Output the (X, Y) coordinate of the center of the cell containing the given text.  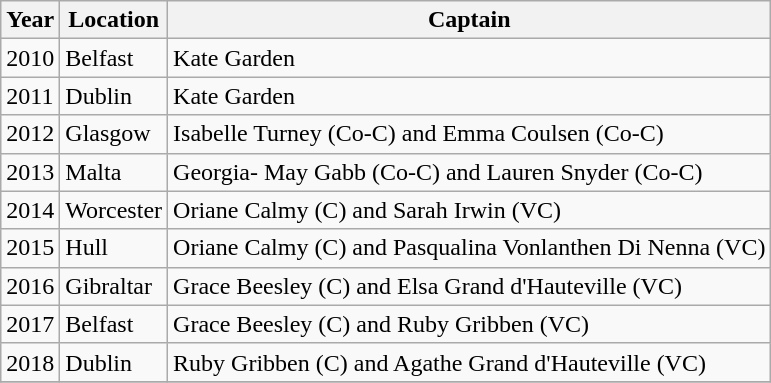
Glasgow (114, 134)
Ruby Gribben (C) and Agathe Grand d'Hauteville (VC) (470, 362)
2011 (30, 96)
2018 (30, 362)
Isabelle Turney (Co-C) and Emma Coulsen (Co-C) (470, 134)
2016 (30, 286)
2013 (30, 172)
2010 (30, 58)
2012 (30, 134)
Grace Beesley (C) and Elsa Grand d'Hauteville (VC) (470, 286)
Year (30, 20)
Grace Beesley (C) and Ruby Gribben (VC) (470, 324)
Hull (114, 248)
2014 (30, 210)
2015 (30, 248)
Oriane Calmy (C) and Sarah Irwin (VC) (470, 210)
Georgia- May Gabb (Co-C) and Lauren Snyder (Co-C) (470, 172)
Gibraltar (114, 286)
Captain (470, 20)
2017 (30, 324)
Malta (114, 172)
Oriane Calmy (C) and Pasqualina Vonlanthen Di Nenna (VC) (470, 248)
Location (114, 20)
Worcester (114, 210)
